Extract the (X, Y) coordinate from the center of the cell holding the provided text.  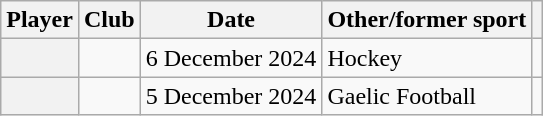
Club (109, 20)
6 December 2024 (231, 58)
Player (40, 20)
Hockey (427, 58)
5 December 2024 (231, 96)
Other/former sport (427, 20)
Gaelic Football (427, 96)
Date (231, 20)
